From the cell containing the given text, extract its center point as [X, Y] coordinate. 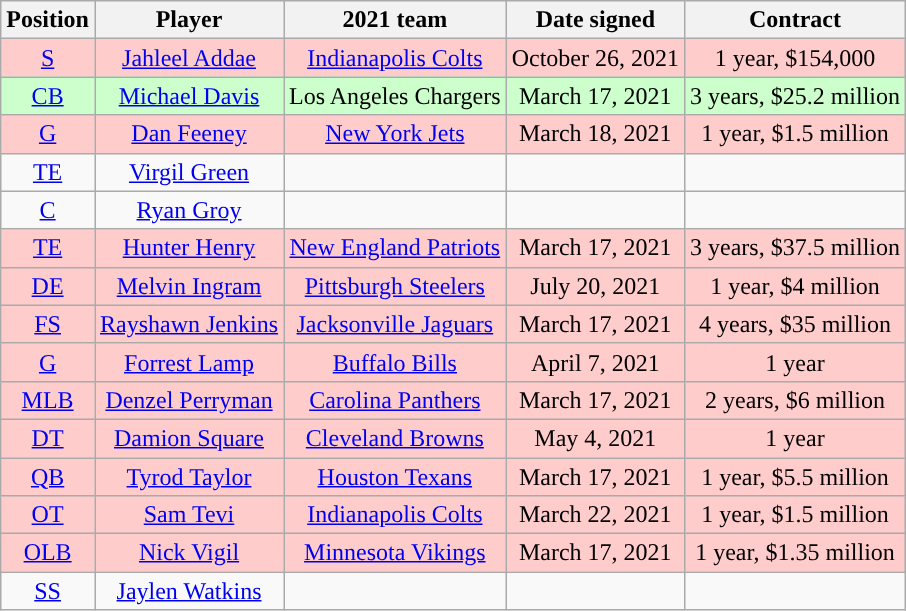
Carolina Panthers [396, 400]
C [48, 210]
Jaylen Watkins [188, 591]
Melvin Ingram [188, 286]
DE [48, 286]
Pittsburgh Steelers [396, 286]
2 years, $6 million [794, 400]
Hunter Henry [188, 248]
Los Angeles Chargers [396, 96]
CB [48, 96]
1 year, $5.5 million [794, 477]
Tyrod Taylor [188, 477]
1 year, $4 million [794, 286]
OT [48, 515]
Buffalo Bills [396, 362]
FS [48, 324]
Denzel Perryman [188, 400]
Dan Feeney [188, 134]
4 years, $35 million [794, 324]
New York Jets [396, 134]
MLB [48, 400]
Cleveland Browns [396, 438]
Sam Tevi [188, 515]
Date signed [595, 20]
April 7, 2021 [595, 362]
S [48, 58]
3 years, $25.2 million [794, 96]
Jacksonville Jaguars [396, 324]
Damion Square [188, 438]
Nick Vigil [188, 553]
1 year, $154,000 [794, 58]
October 26, 2021 [595, 58]
Player [188, 20]
Michael Davis [188, 96]
Contract [794, 20]
Jahleel Addae [188, 58]
March 18, 2021 [595, 134]
DT [48, 438]
1 year, $1.35 million [794, 553]
QB [48, 477]
3 years, $37.5 million [794, 248]
Virgil Green [188, 172]
Ryan Groy [188, 210]
OLB [48, 553]
Houston Texans [396, 477]
SS [48, 591]
Position [48, 20]
Rayshawn Jenkins [188, 324]
May 4, 2021 [595, 438]
March 22, 2021 [595, 515]
New England Patriots [396, 248]
July 20, 2021 [595, 286]
2021 team [396, 20]
Forrest Lamp [188, 362]
Minnesota Vikings [396, 553]
